Capture the cell that displays the provided text and extract its [x, y] central coordinate. 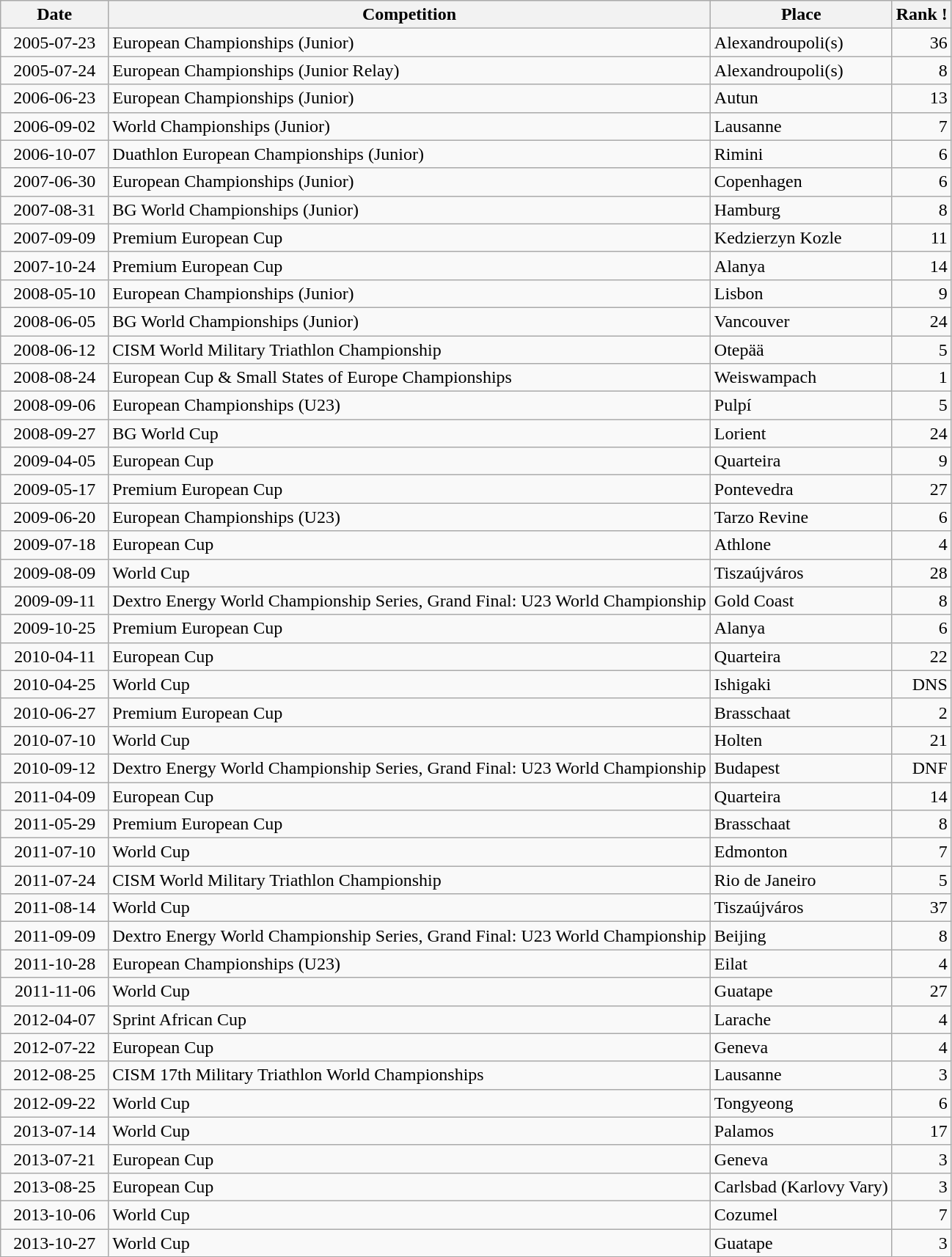
1 [921, 378]
36 [921, 43]
Weiswampach [801, 378]
2009-05-17 [54, 489]
Larache [801, 1019]
2008-06-12 [54, 350]
Gold Coast [801, 601]
2009-08-09 [54, 573]
2008-06-05 [54, 321]
21 [921, 740]
2013-07-21 [54, 1159]
Eilat [801, 964]
2013-10-27 [54, 1243]
2010-04-11 [54, 656]
Budapest [801, 768]
Sprint African Cup [409, 1019]
2009-07-18 [54, 545]
DNS [921, 684]
Tarzo Revine [801, 517]
2008-08-24 [54, 378]
2 [921, 712]
2007-09-09 [54, 238]
22 [921, 656]
Vancouver [801, 321]
2009-10-25 [54, 628]
2008-09-06 [54, 406]
2013-10-06 [54, 1214]
2010-09-12 [54, 768]
Rank ! [921, 15]
2007-10-24 [54, 265]
Cozumel [801, 1214]
Copenhagen [801, 182]
Place [801, 15]
Carlsbad (Karlovy Vary) [801, 1187]
CISM 17th Military Triathlon World Championships [409, 1075]
2006-09-02 [54, 126]
2011-04-09 [54, 796]
Tongyeong [801, 1103]
2009-04-05 [54, 461]
Rio de Janeiro [801, 880]
2013-08-25 [54, 1187]
2011-10-28 [54, 964]
World Championships (Junior) [409, 126]
2010-06-27 [54, 712]
Rimini [801, 154]
Duathlon European Championships (Junior) [409, 154]
Holten [801, 740]
2007-08-31 [54, 210]
11 [921, 238]
17 [921, 1131]
Lorient [801, 433]
European Cup & Small States of Europe Championships [409, 378]
2012-07-22 [54, 1047]
Kedzierzyn Kozle [801, 238]
37 [921, 908]
Autun [801, 98]
Ishigaki [801, 684]
2011-07-10 [54, 852]
2010-07-10 [54, 740]
2006-06-23 [54, 98]
2006-10-07 [54, 154]
2008-05-10 [54, 293]
2011-05-29 [54, 824]
2012-09-22 [54, 1103]
European Championships (Junior Relay) [409, 70]
2011-08-14 [54, 908]
Edmonton [801, 852]
Pontevedra [801, 489]
Otepää [801, 350]
28 [921, 573]
2013-07-14 [54, 1131]
2008-09-27 [54, 433]
Palamos [801, 1131]
Athlone [801, 545]
Competition [409, 15]
2005-07-23 [54, 43]
2012-08-25 [54, 1075]
DNF [921, 768]
2011-07-24 [54, 880]
13 [921, 98]
2011-11-06 [54, 992]
Date [54, 15]
2005-07-24 [54, 70]
2009-06-20 [54, 517]
2007-06-30 [54, 182]
Beijing [801, 936]
2012-04-07 [54, 1019]
Hamburg [801, 210]
2009-09-11 [54, 601]
Pulpí [801, 406]
BG World Cup [409, 433]
2010-04-25 [54, 684]
Lisbon [801, 293]
2011-09-09 [54, 936]
